For the text-containing cell, return its midpoint in [x, y] coordinate format. 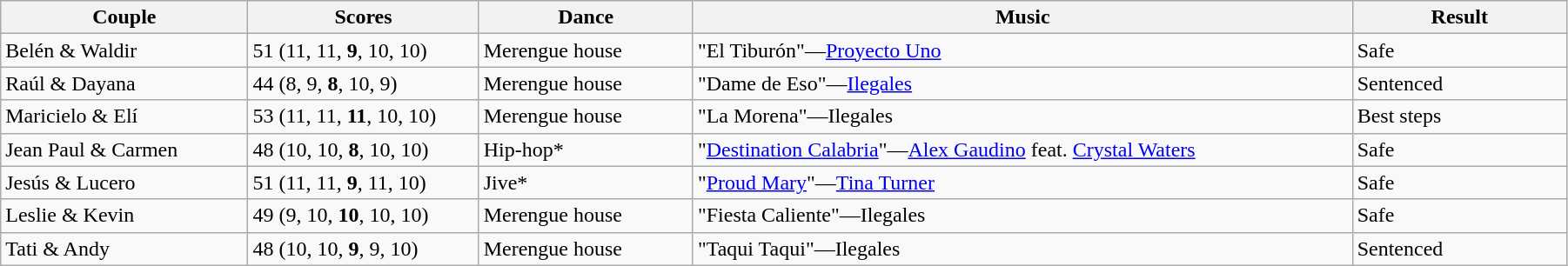
44 (8, 9, 8, 10, 9) [364, 83]
Belén & Waldir [124, 50]
Scores [364, 17]
Best steps [1459, 116]
Jesús & Lucero [124, 183]
"El Tiburón"—Proyecto Uno [1022, 50]
53 (11, 11, 11, 10, 10) [364, 116]
"Taqui Taqui"—Ilegales [1022, 249]
48 (10, 10, 8, 10, 10) [364, 150]
Result [1459, 17]
48 (10, 10, 9, 9, 10) [364, 249]
"Proud Mary"—Tina Turner [1022, 183]
"Destination Calabria"—Alex Gaudino feat. Crystal Waters [1022, 150]
Tati & Andy [124, 249]
Raúl & Dayana [124, 83]
Jean Paul & Carmen [124, 150]
51 (11, 11, 9, 11, 10) [364, 183]
51 (11, 11, 9, 10, 10) [364, 50]
"Dame de Eso"—Ilegales [1022, 83]
"La Morena"—Ilegales [1022, 116]
Leslie & Kevin [124, 216]
Couple [124, 17]
"Fiesta Caliente"—Ilegales [1022, 216]
Maricielo & Elí [124, 116]
Jive* [586, 183]
Music [1022, 17]
Hip-hop* [586, 150]
Dance [586, 17]
49 (9, 10, 10, 10, 10) [364, 216]
